Locate the cell with the specified text and output its [X, Y] center coordinate. 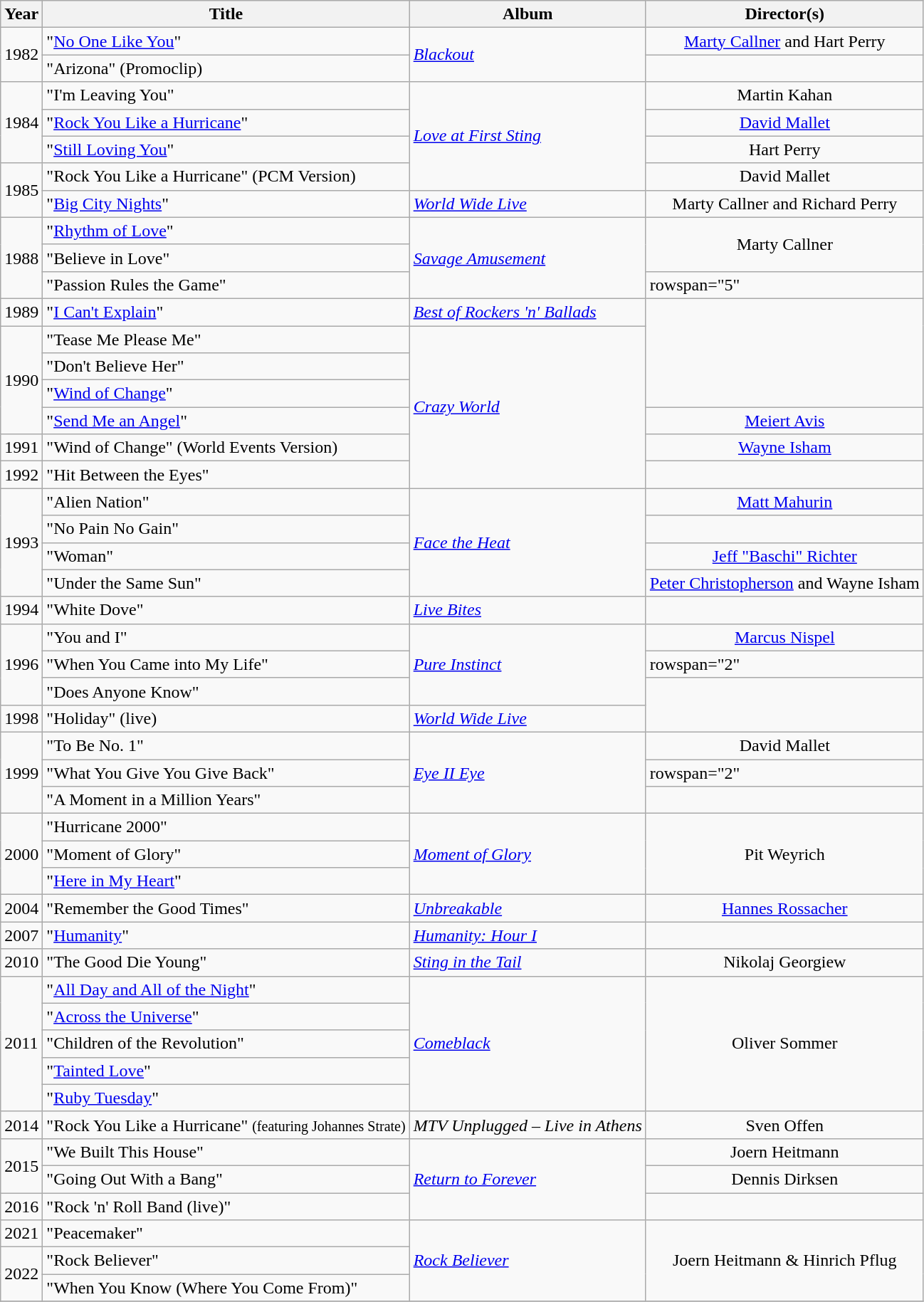
"Rock You Like a Hurricane" (featuring Johannes Strate) [226, 1125]
Director(s) [784, 14]
1984 [21, 122]
Title [226, 14]
1993 [21, 542]
"Hurricane 2000" [226, 827]
Best of Rockers 'n' Ballads [527, 312]
2011 [21, 1044]
"Woman" [226, 556]
Return to Forever [527, 1179]
"Moment of Glory" [226, 854]
"Across the Universe" [226, 1017]
2022 [21, 1274]
Pure Instinct [527, 664]
1990 [21, 380]
"Send Me an Angel" [226, 421]
"Under the Same Sun" [226, 583]
Wayne Isham [784, 448]
Pit Weyrich [784, 854]
"When You Came into My Life" [226, 664]
Meiert Avis [784, 421]
"Remember the Good Times" [226, 908]
2010 [21, 962]
Rock Believer [527, 1261]
Face the Heat [527, 542]
"Does Anyone Know" [226, 691]
"Wind of Change" (World Events Version) [226, 448]
1996 [21, 664]
Peter Christopherson and Wayne Isham [784, 583]
Savage Amusement [527, 258]
1989 [21, 312]
"Wind of Change" [226, 394]
"We Built This House" [226, 1152]
2016 [21, 1207]
"Rock You Like a Hurricane" (PCM Version) [226, 177]
Nikolaj Georgiew [784, 962]
1992 [21, 475]
"When You Know (Where You Come From)" [226, 1288]
"Believe in Love" [226, 258]
Marty Callner and Richard Perry [784, 204]
"Passion Rules the Game" [226, 285]
"Don't Believe Her" [226, 367]
"To Be No. 1" [226, 745]
1988 [21, 258]
1982 [21, 55]
Joern Heitmann [784, 1152]
2007 [21, 935]
Year [21, 14]
1999 [21, 772]
Moment of Glory [527, 854]
Crazy World [527, 407]
"You and I" [226, 637]
Marty Callner [784, 244]
Martin Kahan [784, 95]
Eye II Eye [527, 772]
2014 [21, 1125]
1998 [21, 718]
Sting in the Tail [527, 962]
MTV Unplugged – Live in Athens [527, 1125]
"Tainted Love" [226, 1071]
"Rock Believer" [226, 1261]
"White Dove" [226, 610]
Comeblack [527, 1044]
Sven Offen [784, 1125]
"I Can't Explain" [226, 312]
Hart Perry [784, 149]
"All Day and All of the Night" [226, 989]
"Rock You Like a Hurricane" [226, 122]
2021 [21, 1234]
Marty Callner and Hart Perry [784, 41]
"Peacemaker" [226, 1234]
Marcus Nispel [784, 637]
Album [527, 14]
2015 [21, 1165]
Matt Mahurin [784, 502]
1991 [21, 448]
"Hit Between the Eyes" [226, 475]
"Children of the Revolution" [226, 1044]
"Holiday" (live) [226, 718]
Unbreakable [527, 908]
2004 [21, 908]
Live Bites [527, 610]
Blackout [527, 55]
"No Pain No Gain" [226, 529]
Love at First Sting [527, 136]
Joern Heitmann & Hinrich Pflug [784, 1261]
Hannes Rossacher [784, 908]
"Rhythm of Love" [226, 231]
"Big City Nights" [226, 204]
"Arizona" (Promoclip) [226, 68]
1994 [21, 610]
"Humanity" [226, 935]
"No One Like You" [226, 41]
2000 [21, 854]
"The Good Die Young" [226, 962]
"Ruby Tuesday" [226, 1098]
"Still Loving You" [226, 149]
"Rock 'n' Roll Band (live)" [226, 1207]
"Here in My Heart" [226, 881]
rowspan="5" [784, 285]
"I'm Leaving You" [226, 95]
"Tease Me Please Me" [226, 340]
1985 [21, 190]
"A Moment in a Million Years" [226, 800]
"What You Give You Give Back" [226, 772]
"Going Out With a Bang" [226, 1179]
Oliver Sommer [784, 1044]
Humanity: Hour I [527, 935]
Dennis Dirksen [784, 1179]
"Alien Nation" [226, 502]
Jeff "Baschi" Richter [784, 556]
